Find where the given text appears and provide that cell's center as [x, y] coordinate. 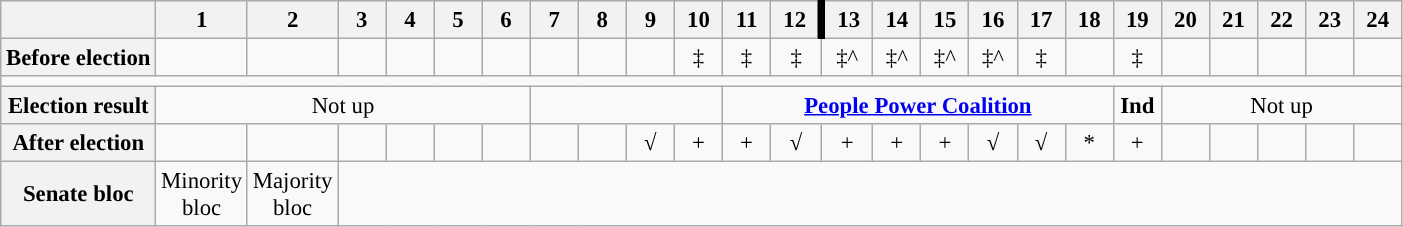
Election result [78, 106]
19 [1137, 20]
Senate bloc [78, 194]
18 [1089, 20]
22 [1282, 20]
23 [1330, 20]
5 [458, 20]
11 [746, 20]
16 [993, 20]
4 [410, 20]
20 [1185, 20]
* [1089, 143]
10 [698, 20]
14 [897, 20]
2 [292, 20]
7 [554, 20]
1 [202, 20]
Majority bloc [292, 194]
15 [945, 20]
13 [848, 20]
6 [506, 20]
24 [1378, 20]
3 [362, 20]
Minority bloc [202, 194]
21 [1233, 20]
People Power Coalition [918, 106]
12 [796, 20]
Ind [1137, 106]
Before election [78, 58]
After election [78, 143]
17 [1041, 20]
8 [602, 20]
9 [650, 20]
